For the text-containing cell, return its midpoint in [x, y] coordinate format. 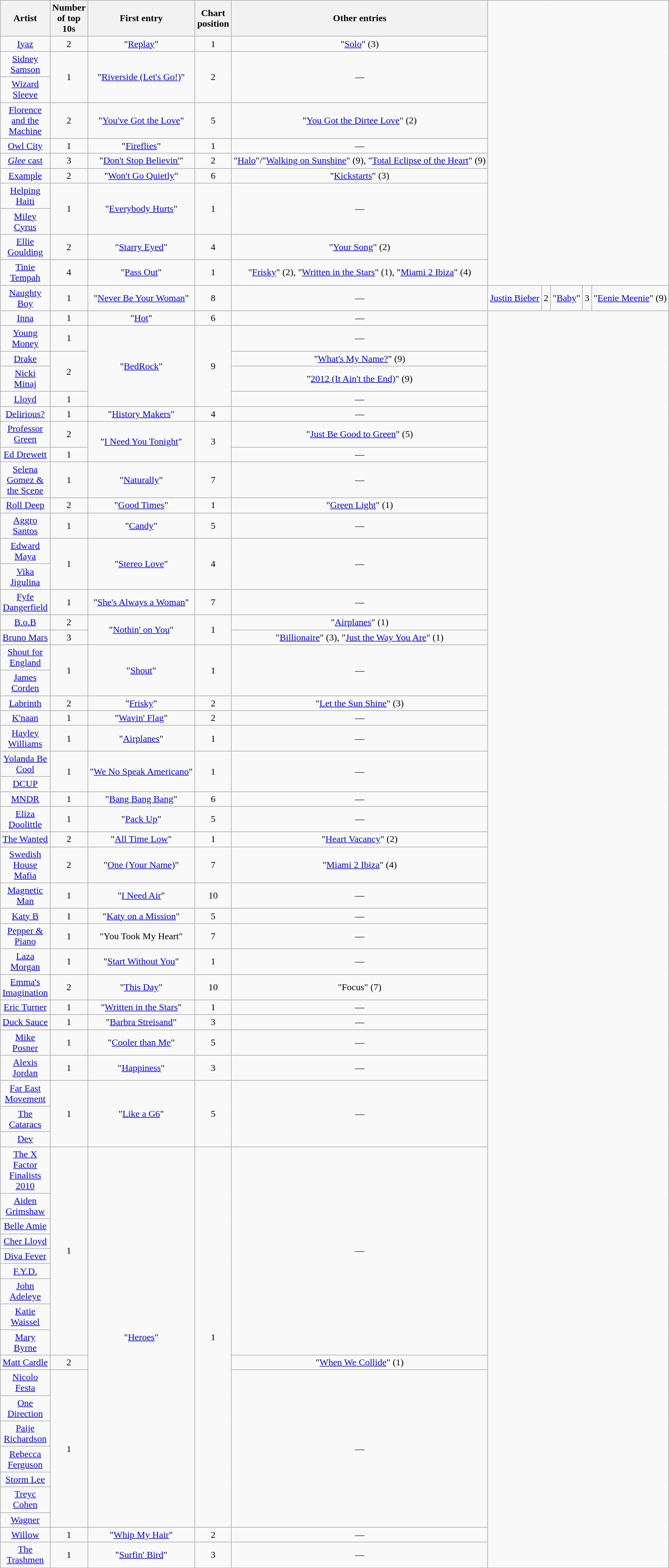
DCUP [25, 784]
Emma's Imagination [25, 987]
One Direction [25, 1408]
Far East Movement [25, 1094]
Pepper & Piano [25, 936]
First entry [141, 18]
Labrinth [25, 703]
MNDR [25, 799]
"Solo" (3) [360, 44]
"Fireflies" [141, 146]
"Kickstarts" (3) [360, 176]
Other entries [360, 18]
Cher Lloyd [25, 1241]
"You Got the Dirtee Love" (2) [360, 120]
"Focus" (7) [360, 987]
"Katy on a Mission" [141, 916]
"Like a G6" [141, 1114]
Professor Green [25, 434]
"Nothin' on You" [141, 630]
Young Money [25, 339]
Katy B [25, 916]
"Riverside (Let's Go!)" [141, 77]
Number of top 10s [69, 18]
Katie Waissel [25, 1316]
Nicolo Festa [25, 1383]
Shout for England [25, 658]
Owl City [25, 146]
Matt Cardle [25, 1363]
Magnetic Man [25, 895]
Aggro Santos [25, 525]
Duck Sauce [25, 1022]
"You Took My Heart" [141, 936]
Ed Drewett [25, 454]
"Let the Sun Shine" (3) [360, 703]
Tinie Tempah [25, 272]
John Adeleye [25, 1291]
"Eenie Meenie" (9) [630, 298]
Bruno Mars [25, 637]
"Shout" [141, 670]
"Good Times" [141, 505]
"Barbra Streisand" [141, 1022]
"Billionaire" (3), "Just the Way You Are" (1) [360, 637]
"Everybody Hurts" [141, 209]
8 [213, 298]
Swedish House Mafia [25, 865]
Glee cast [25, 161]
"Hot" [141, 318]
Aiden Grimshaw [25, 1206]
The Trashmen [25, 1555]
Yolanda Be Cool [25, 764]
Alexis Jordan [25, 1068]
Paije Richardson [25, 1434]
Laza Morgan [25, 961]
"BedRock" [141, 366]
Naughty Boy [25, 298]
Diva Fever [25, 1256]
Treyc Cohen [25, 1500]
"History Makers" [141, 414]
Sidney Samson [25, 64]
Dev [25, 1139]
Chart position [213, 18]
"Starry Eyed" [141, 247]
"Miami 2 Ibiza" (4) [360, 865]
"Heroes" [141, 1337]
"Cooler than Me" [141, 1043]
Lloyd [25, 399]
"Bang Bang Bang" [141, 799]
"2012 (It Ain't the End)" (9) [360, 379]
"Surfin' Bird" [141, 1555]
"Start Without You" [141, 961]
"All Time Low" [141, 839]
The X Factor Finalists 2010 [25, 1170]
"Heart Vacancy" (2) [360, 839]
"This Day" [141, 987]
Fyfe Dangerfield [25, 602]
"Airplanes" [141, 739]
Eliza Doolittle [25, 819]
Inna [25, 318]
"Wavin' Flag" [141, 718]
"Green Light" (1) [360, 505]
"Frisky" (2), "Written in the Stars" (1), "Miami 2 Ibiza" (4) [360, 272]
"Pass Out" [141, 272]
"Never Be Your Woman" [141, 298]
"I Need You Tonight" [141, 441]
"Written in the Stars" [141, 1007]
"Happiness" [141, 1068]
"Frisky" [141, 703]
Helping Haiti [25, 196]
Delirious? [25, 414]
"Whip My Hair" [141, 1535]
"Airplanes" (1) [360, 622]
B.o.B [25, 622]
"Your Song" (2) [360, 247]
"Candy" [141, 525]
Belle Amie [25, 1226]
Justin Bieber [515, 298]
"Replay" [141, 44]
"Pack Up" [141, 819]
"Naturally" [141, 480]
"I Need Air" [141, 895]
"Stereo Love" [141, 564]
Vika Jigulina [25, 576]
K'naan [25, 718]
Iyaz [25, 44]
9 [213, 366]
"When We Collide" (1) [360, 1363]
Artist [25, 18]
Selena Gomez & the Scene [25, 480]
Florence and the Machine [25, 120]
James Corden [25, 683]
"Don't Stop Believin'" [141, 161]
Mary Byrne [25, 1342]
The Cataracs [25, 1119]
F.Y.D. [25, 1271]
Wagner [25, 1520]
Drake [25, 359]
Storm Lee [25, 1479]
"Just Be Good to Green" (5) [360, 434]
Miley Cyrus [25, 221]
"Halo"/"Walking on Sunshine" (9), "Total Eclipse of the Heart" (9) [360, 161]
Nicki Minaj [25, 379]
"Won't Go Quietly" [141, 176]
Example [25, 176]
The Wanted [25, 839]
"You've Got the Love" [141, 120]
"We No Speak Americano" [141, 771]
"Baby" [567, 298]
Wizard Sleeve [25, 89]
Eric Turner [25, 1007]
Hayley Williams [25, 739]
Rebecca Ferguson [25, 1459]
Edward Maya [25, 551]
Ellie Goulding [25, 247]
"She's Always a Woman" [141, 602]
Roll Deep [25, 505]
"One (Your Name)" [141, 865]
Mike Posner [25, 1043]
"What's My Name?" (9) [360, 359]
Willow [25, 1535]
